From the cell containing the given text, extract its center point as [X, Y] coordinate. 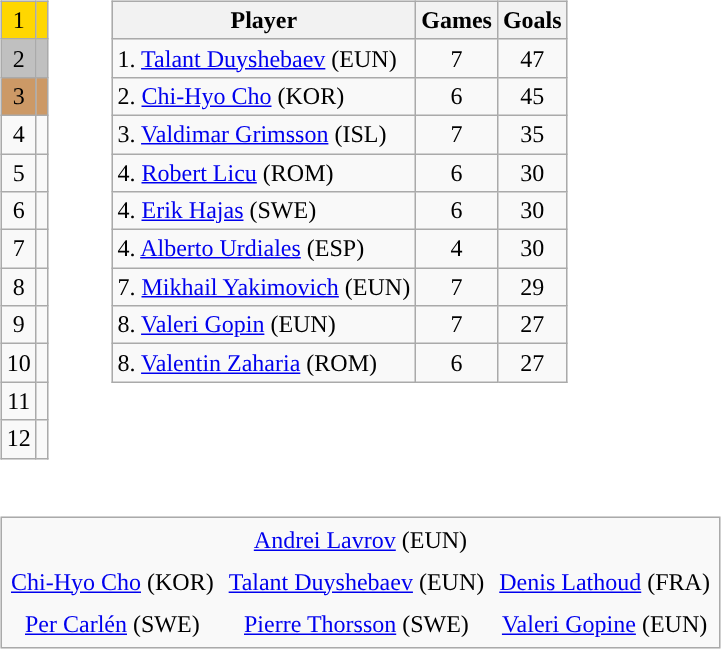
4. Alberto Urdiales (ESP) [264, 249]
4. Robert Licu (ROM) [264, 173]
8. Valentin Zaharia (ROM) [264, 363]
2. Chi-Hyo Cho (KOR) [264, 96]
Valeri Gopine (EUN) [604, 624]
8 [18, 287]
Pierre Thorsson (SWE) [357, 624]
4. Erik Hajas (SWE) [264, 211]
29 [532, 287]
9 [18, 325]
35 [532, 134]
Goals [532, 20]
10 [18, 363]
Per Carlén (SWE) [112, 624]
Talant Duyshebaev (EUN) [357, 582]
8. Valeri Gopin (EUN) [264, 325]
1. Talant Duyshebaev (EUN) [264, 58]
2 [18, 58]
Andrei Lavrov (EUN) [360, 540]
45 [532, 96]
Games [457, 20]
5 [18, 173]
1 [18, 20]
Chi-Hyo Cho (KOR) [112, 582]
7. Mikhail Yakimovich (EUN) [264, 287]
Denis Lathoud (FRA) [604, 582]
3 [18, 96]
11 [18, 401]
12 [18, 439]
Player [264, 20]
3. Valdimar Grimsson (ISL) [264, 134]
47 [532, 58]
